Capture the cell that displays the provided text and extract its (X, Y) central coordinate. 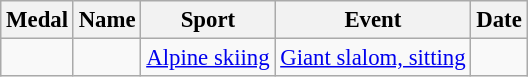
Date (499, 20)
Giant slalom, sitting (373, 58)
Alpine skiing (208, 58)
Event (373, 20)
Medal (38, 20)
Name (107, 20)
Sport (208, 20)
